Scan for the cell matching the given text and deliver its (X, Y) coordinate at center. 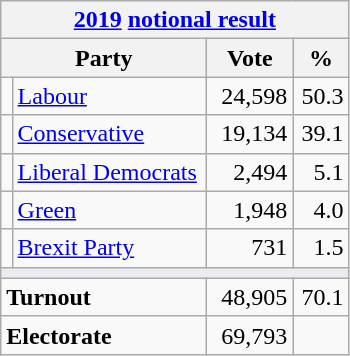
Liberal Democrats (110, 172)
5.1 (321, 172)
48,905 (250, 297)
39.1 (321, 134)
Turnout (104, 297)
Party (104, 58)
Green (110, 210)
Conservative (110, 134)
1,948 (250, 210)
Brexit Party (110, 248)
19,134 (250, 134)
50.3 (321, 96)
731 (250, 248)
4.0 (321, 210)
Labour (110, 96)
24,598 (250, 96)
2,494 (250, 172)
69,793 (250, 335)
1.5 (321, 248)
2019 notional result (175, 20)
Electorate (104, 335)
% (321, 58)
Vote (250, 58)
70.1 (321, 297)
